For the text-containing cell, return its midpoint in [X, Y] coordinate format. 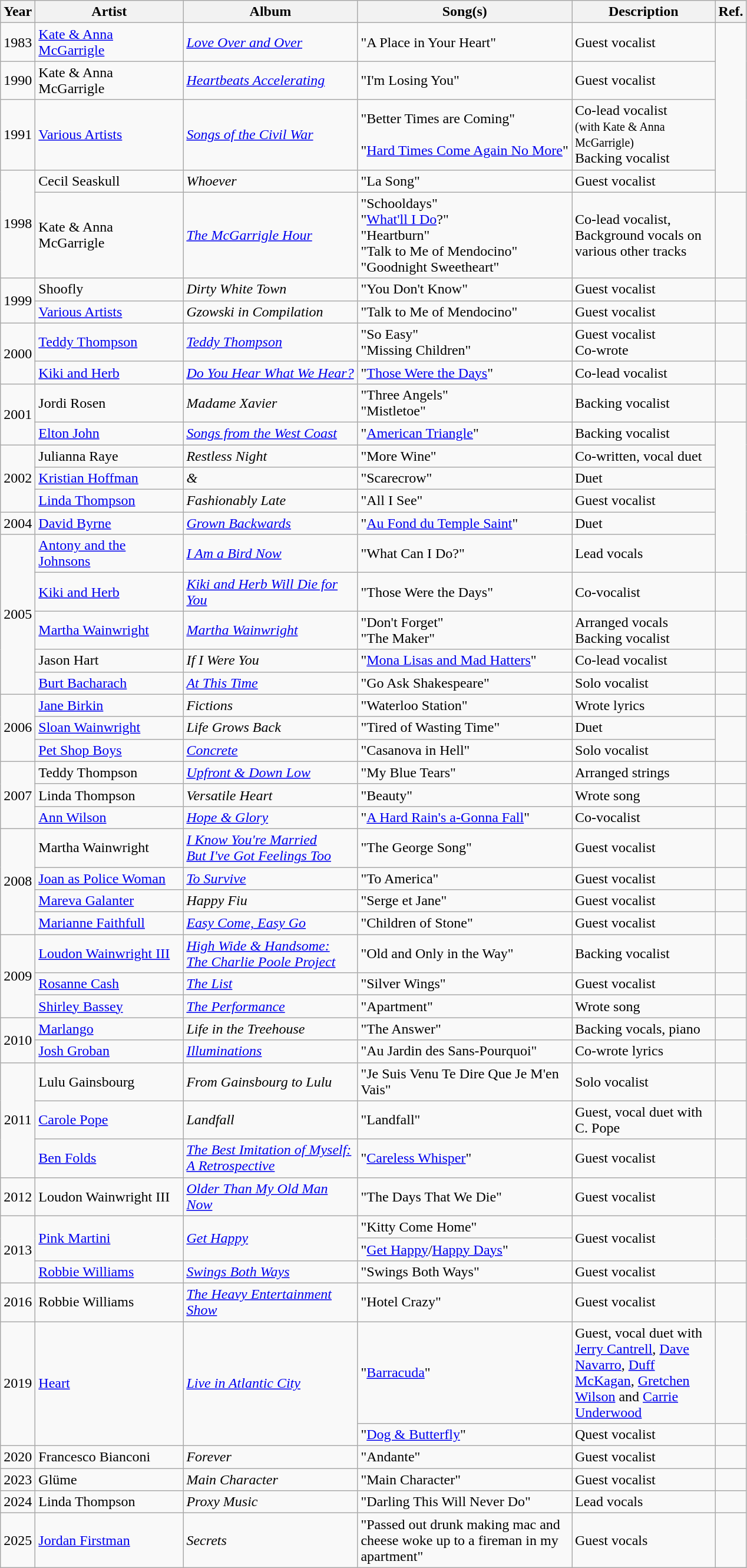
2001 [18, 414]
Elton John [110, 433]
Illuminations [270, 1051]
Secrets [270, 1540]
"Schooldays""What'll I Do?""Heartburn""Talk to Me of Mendocino""Goodnight Sweetheart" [465, 235]
"Barracuda" [465, 1372]
Madame Xavier [270, 403]
The List [270, 984]
2024 [18, 1502]
"You Don't Know" [465, 289]
2008 [18, 882]
At This Time [270, 683]
"Andante" [465, 1457]
Proxy Music [270, 1502]
"Swings Both Ways" [465, 1272]
"Darling This Will Never Do" [465, 1502]
"The Answer" [465, 1029]
From Gainsbourg to Lulu [270, 1082]
"Serge et Jane" [465, 901]
Joan as Police Woman [110, 879]
"Main Character" [465, 1480]
Co-written, vocal duet [643, 455]
"Don't Forget""The Maker" [465, 630]
"Tired of Wasting Time" [465, 728]
Dirty White Town [270, 289]
2020 [18, 1457]
The Performance [270, 1006]
Older Than My Old Man Now [270, 1196]
Easy Come, Easy Go [270, 923]
Album [270, 12]
"So Easy""Missing Children" [465, 342]
Heartbeats Accelerating [270, 80]
Pink Martini [110, 1238]
Ref. [731, 12]
Co-wrote lyrics [643, 1051]
"More Wine" [465, 455]
2002 [18, 478]
Guest, vocal duet with Jerry Cantrell, Dave Navarro, Duff McKagan, Gretchen Wilson and Carrie Underwood [643, 1372]
"Scarecrow" [465, 478]
Hope & Glory [270, 817]
"Mona Lisas and Mad Hatters" [465, 661]
"A Hard Rain's a-Gonna Fall" [465, 817]
Jordan Firstman [110, 1540]
If I Were You [270, 661]
Description [643, 12]
Wrote lyrics [643, 705]
"Better Times are Coming""Hard Times Come Again No More" [465, 134]
2000 [18, 354]
Fictions [270, 705]
High Wide & Handsome: The Charlie Poole Project [270, 953]
Carole Pope [110, 1120]
Forever [270, 1457]
"A Place in Your Heart" [465, 42]
"Silver Wings" [465, 984]
"I'm Losing You" [465, 80]
"Three Angels""Mistletoe" [465, 403]
Whoever [270, 181]
1990 [18, 80]
Marlango [110, 1029]
"Children of Stone" [465, 923]
Do You Hear What We Hear? [270, 372]
Songs of the Civil War [270, 134]
"Au Fond du Temple Saint" [465, 523]
Gzowski in Compilation [270, 312]
"Hotel Crazy" [465, 1302]
1991 [18, 134]
Main Character [270, 1480]
David Byrne [110, 523]
2007 [18, 795]
"Casanova in Hell" [465, 750]
1999 [18, 301]
Grown Backwards [270, 523]
"What Can I Do?" [465, 554]
Guest vocalistCo-wrote [643, 342]
2013 [18, 1249]
Jordi Rosen [110, 403]
Rosanne Cash [110, 984]
"Passed out drunk making mac and cheese woke up to a fireman in my apartment" [465, 1540]
Burt Bacharach [110, 683]
Jason Hart [110, 661]
1983 [18, 42]
Life Grows Back [270, 728]
The Best Imitation of Myself: A Retrospective [270, 1158]
Kiki and Herb Will Die for You [270, 592]
Co-lead vocalist(with Kate & Anna McGarrigle)Backing vocalist [643, 134]
2004 [18, 523]
"La Song" [465, 181]
"Au Jardin des Sans-Pourquoi" [465, 1051]
"Careless Whisper" [465, 1158]
Quest vocalist [643, 1435]
2016 [18, 1302]
"The Days That We Die" [465, 1196]
Arranged vocalsBacking vocalist [643, 630]
I Know You're MarriedBut I've Got Feelings Too [270, 847]
Marianne Faithfull [110, 923]
To Survive [270, 879]
Song(s) [465, 12]
Shirley Bassey [110, 1006]
Get Happy [270, 1238]
"All I See" [465, 501]
Guest, vocal duet with C. Pope [643, 1120]
Fashionably Late [270, 501]
"Beauty" [465, 795]
Versatile Heart [270, 795]
Guest vocals [643, 1540]
"To America" [465, 879]
Kristian Hoffman [110, 478]
Glüme [110, 1480]
Live in Atlantic City [270, 1384]
Shoofly [110, 289]
Happy Fiu [270, 901]
Landfall [270, 1120]
"My Blue Tears" [465, 773]
"Go Ask Shakespeare" [465, 683]
Artist [110, 12]
2009 [18, 976]
Francesco Bianconi [110, 1457]
2019 [18, 1384]
Swings Both Ways [270, 1272]
"The George Song" [465, 847]
"Talk to Me of Mendocino" [465, 312]
Cecil Seaskull [110, 181]
Ann Wilson [110, 817]
"Get Happy/Happy Days" [465, 1249]
Sloan Wainwright [110, 728]
Lulu Gainsbourg [110, 1082]
2010 [18, 1040]
Arranged strings [643, 773]
"Waterloo Station" [465, 705]
1998 [18, 224]
"Landfall" [465, 1120]
Co-lead vocalist,Background vocals onvarious other tracks [643, 235]
Life in the Treehouse [270, 1029]
"Old and Only in the Way" [465, 953]
I Am a Bird Now [270, 554]
2005 [18, 614]
2006 [18, 728]
"Kitty Come Home" [465, 1227]
"Apartment" [465, 1006]
2012 [18, 1196]
Concrete [270, 750]
& [270, 478]
Ben Folds [110, 1158]
Heart [110, 1384]
Upfront & Down Low [270, 773]
Pet Shop Boys [110, 750]
Restless Night [270, 455]
The McGarrigle Hour [270, 235]
Jane Birkin [110, 705]
Love Over and Over [270, 42]
Backing vocals, piano [643, 1029]
Josh Groban [110, 1051]
Songs from the West Coast [270, 433]
2023 [18, 1480]
"Je Suis Venu Te Dire Que Je M'en Vais" [465, 1082]
Mareva Galanter [110, 901]
2025 [18, 1540]
2011 [18, 1120]
The Heavy Entertainment Show [270, 1302]
Julianna Raye [110, 455]
"Dog & Butterfly" [465, 1435]
Year [18, 12]
"American Triangle" [465, 433]
Antony and the Johnsons [110, 554]
